Return the [X, Y] coordinate for the center point of the cell that contains the specified text.  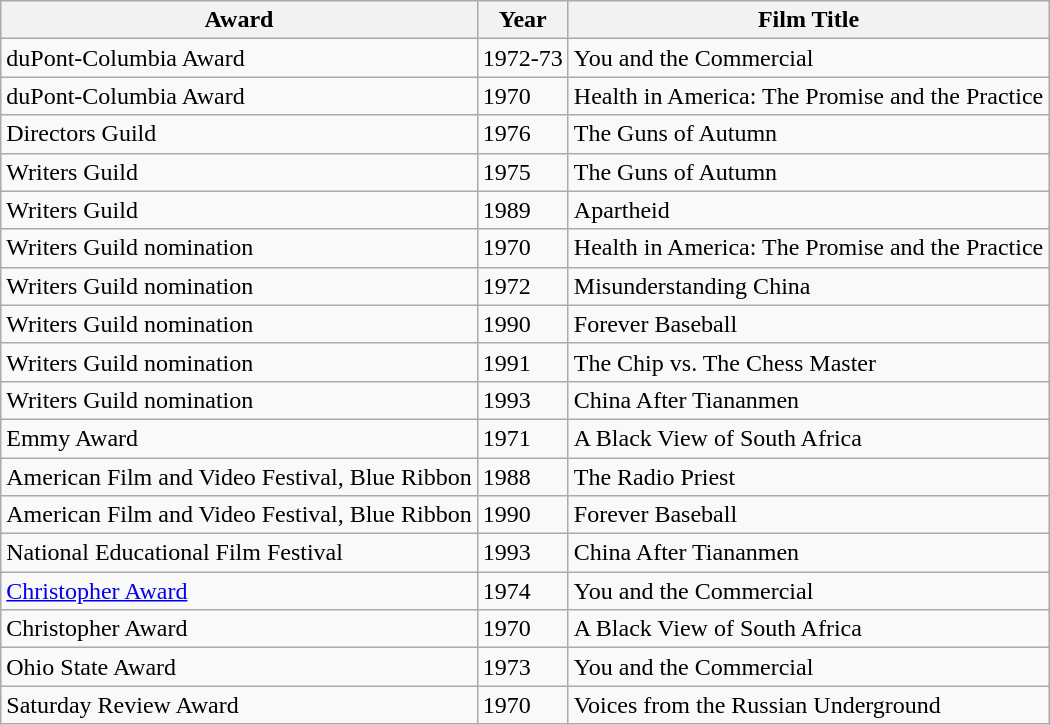
1972-73 [522, 58]
Ohio State Award [239, 667]
The Chip vs. The Chess Master [808, 362]
Saturday Review Award [239, 705]
1972 [522, 286]
1988 [522, 477]
1991 [522, 362]
The Radio Priest [808, 477]
National Educational Film Festival [239, 553]
1975 [522, 172]
Award [239, 20]
Emmy Award [239, 438]
Directors Guild [239, 134]
Misunderstanding China [808, 286]
1974 [522, 591]
Film Title [808, 20]
Voices from the Russian Underground [808, 705]
Apartheid [808, 210]
1971 [522, 438]
Year [522, 20]
1973 [522, 667]
1989 [522, 210]
1976 [522, 134]
